Find where the given text appears and provide that cell's center as [x, y] coordinate. 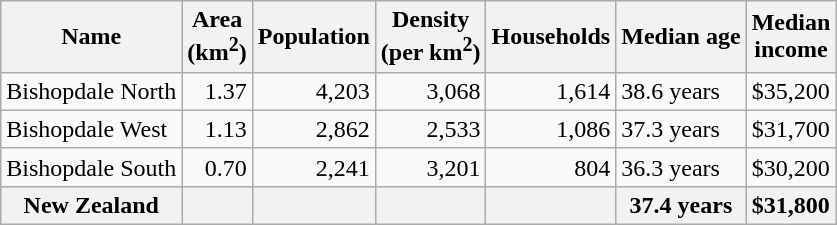
Bishopdale North [92, 91]
Area(km2) [217, 37]
Population [314, 37]
3,201 [430, 167]
1,614 [551, 91]
Medianincome [791, 37]
$31,700 [791, 129]
Households [551, 37]
1.13 [217, 129]
4,203 [314, 91]
Density(per km2) [430, 37]
2,533 [430, 129]
$31,800 [791, 205]
Median age [681, 37]
Bishopdale South [92, 167]
3,068 [430, 91]
Name [92, 37]
38.6 years [681, 91]
$30,200 [791, 167]
37.3 years [681, 129]
36.3 years [681, 167]
0.70 [217, 167]
Bishopdale West [92, 129]
$35,200 [791, 91]
2,241 [314, 167]
37.4 years [681, 205]
New Zealand [92, 205]
2,862 [314, 129]
804 [551, 167]
1.37 [217, 91]
1,086 [551, 129]
